From the cell containing the given text, extract its center point as (X, Y) coordinate. 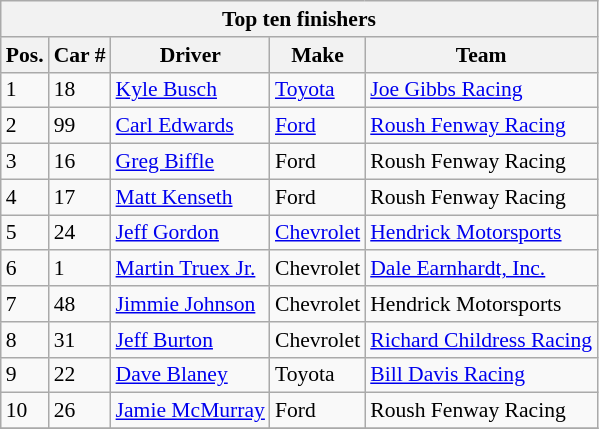
22 (80, 375)
Pos. (25, 55)
18 (80, 90)
6 (25, 269)
Driver (190, 55)
24 (80, 233)
16 (80, 162)
7 (25, 304)
26 (80, 411)
Bill Davis Racing (481, 375)
99 (80, 126)
8 (25, 340)
10 (25, 411)
31 (80, 340)
Carl Edwards (190, 126)
2 (25, 126)
Make (318, 55)
Greg Biffle (190, 162)
48 (80, 304)
Matt Kenseth (190, 197)
Jamie McMurray (190, 411)
Martin Truex Jr. (190, 269)
Richard Childress Racing (481, 340)
Jeff Gordon (190, 233)
Kyle Busch (190, 90)
4 (25, 197)
3 (25, 162)
5 (25, 233)
9 (25, 375)
Jimmie Johnson (190, 304)
Car # (80, 55)
Jeff Burton (190, 340)
Joe Gibbs Racing (481, 90)
17 (80, 197)
Dave Blaney (190, 375)
Dale Earnhardt, Inc. (481, 269)
Team (481, 55)
Top ten finishers (299, 19)
